Determine the (X, Y) coordinate at the center of the cell enclosing the given text.  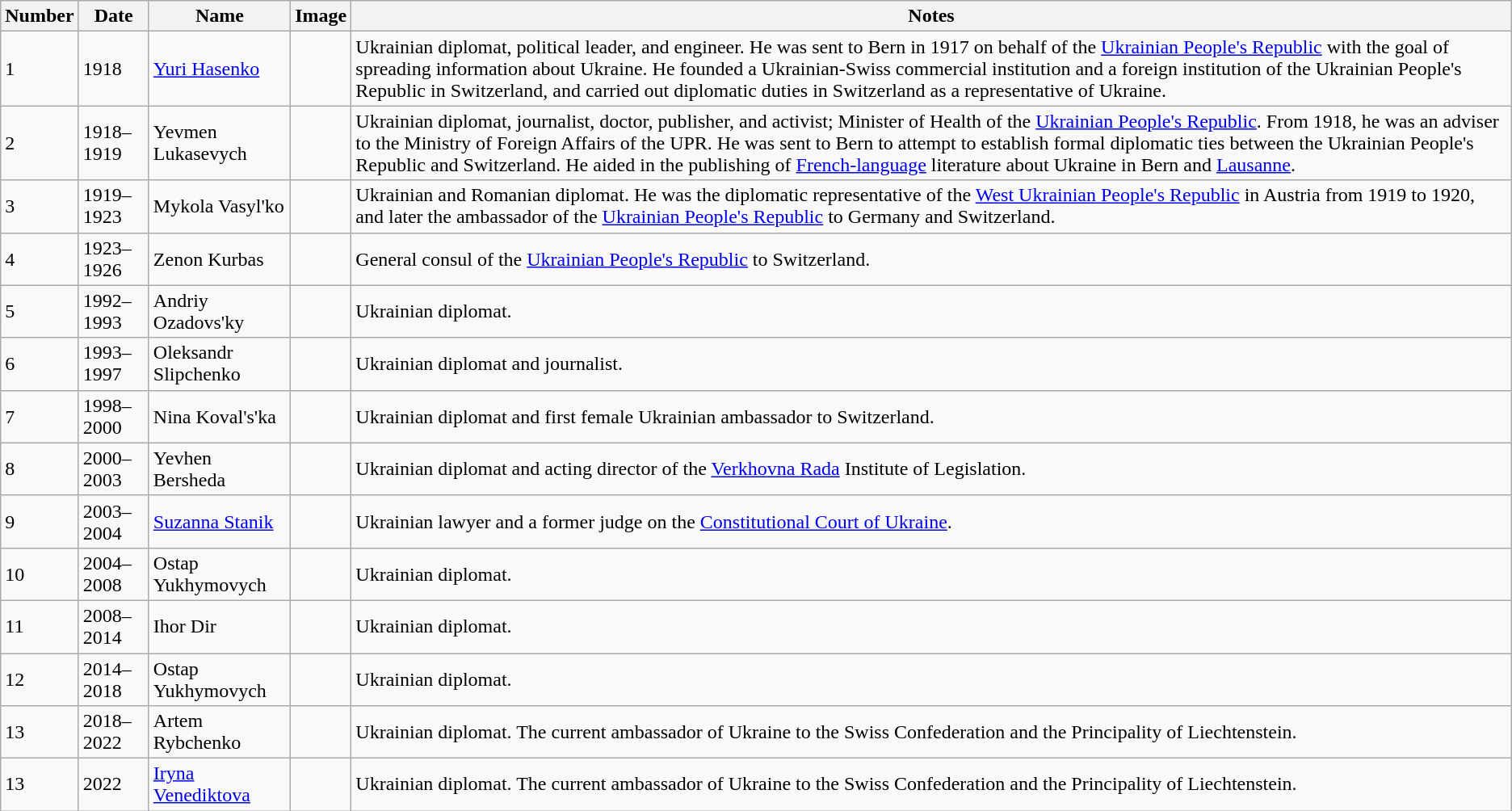
1923–1926 (113, 258)
2003–2004 (113, 522)
5 (40, 312)
2008–2014 (113, 627)
2 (40, 143)
11 (40, 627)
9 (40, 522)
Andriy Ozadovs'ky (220, 312)
1992–1993 (113, 312)
1993–1997 (113, 363)
2018–2022 (113, 732)
10 (40, 574)
Iryna Venediktova (220, 785)
1919–1923 (113, 207)
Ukrainian lawyer and a former judge on the Constitutional Court of Ukraine. (931, 522)
Yevmen Lukasevych (220, 143)
6 (40, 363)
Mykola Vasyl'ko (220, 207)
1998–2000 (113, 417)
2004–2008 (113, 574)
Ukrainian diplomat and first female Ukrainian ambassador to Switzerland. (931, 417)
3 (40, 207)
2000–2003 (113, 469)
1918 (113, 69)
Ihor Dir (220, 627)
2022 (113, 785)
Ukrainian diplomat and journalist. (931, 363)
Oleksandr Slipchenko (220, 363)
Nina Koval's'ka (220, 417)
Number (40, 16)
Suzanna Stanik (220, 522)
Yevhen Bersheda (220, 469)
Date (113, 16)
General consul of the Ukrainian People's Republic to Switzerland. (931, 258)
Yuri Hasenko (220, 69)
1918–1919 (113, 143)
12 (40, 679)
Zenon Kurbas (220, 258)
Notes (931, 16)
1 (40, 69)
2014–2018 (113, 679)
Artem Rybchenko (220, 732)
Ukrainian diplomat and acting director of the Verkhovna Rada Institute of Legislation. (931, 469)
4 (40, 258)
8 (40, 469)
Name (220, 16)
7 (40, 417)
Image (321, 16)
